Return the (X, Y) coordinate for the center point of the cell that contains the specified text.  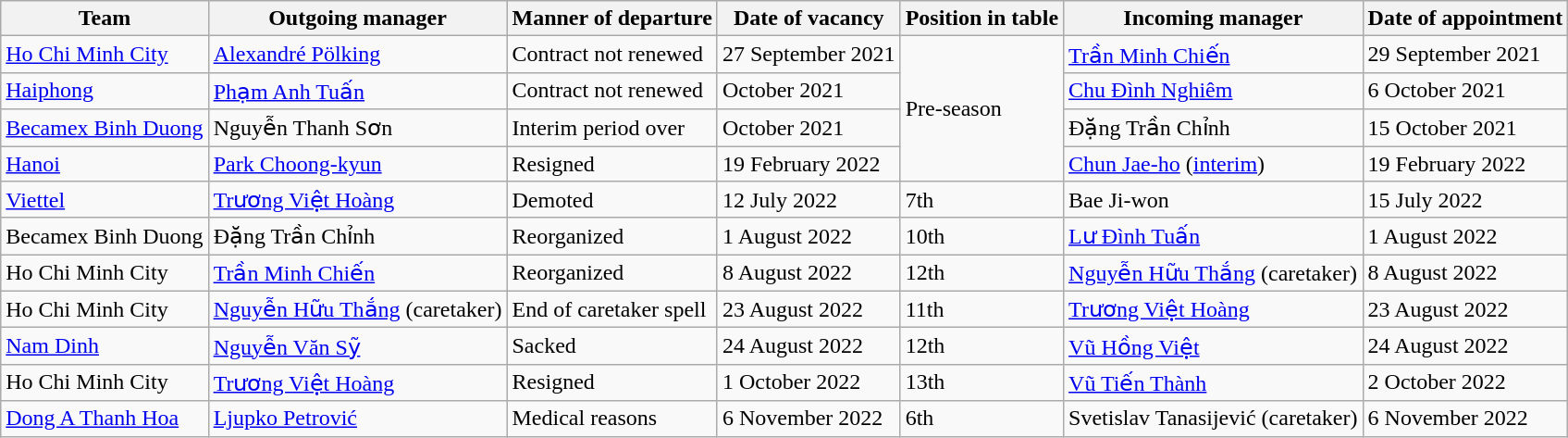
Manner of departure (612, 19)
Nam Dinh (105, 346)
Demoted (612, 200)
Position in table (982, 19)
6 October 2021 (1465, 91)
27 September 2021 (809, 55)
12 July 2022 (809, 200)
Lư Đình Tuấn (1214, 236)
Alexandré Pölking (357, 55)
Vũ Tiến Thành (1214, 382)
29 September 2021 (1465, 55)
Phạm Anh Tuấn (357, 91)
Vũ Hồng Việt (1214, 346)
2 October 2022 (1465, 382)
Nguyễn Văn Sỹ (357, 346)
7th (982, 200)
Viettel (105, 200)
Medical reasons (612, 419)
Date of appointment (1465, 19)
Sacked (612, 346)
13th (982, 382)
Outgoing manager (357, 19)
11th (982, 309)
Incoming manager (1214, 19)
Nguyễn Thanh Sơn (357, 128)
Haiphong (105, 91)
Dong A Thanh Hoa (105, 419)
15 July 2022 (1465, 200)
Pre-season (982, 109)
1 October 2022 (809, 382)
10th (982, 236)
Ljupko Petrović (357, 419)
15 October 2021 (1465, 128)
Hanoi (105, 164)
Chun Jae-ho (interim) (1214, 164)
Date of vacancy (809, 19)
Interim period over (612, 128)
Park Choong-kyun (357, 164)
Svetislav Tanasijević (caretaker) (1214, 419)
6th (982, 419)
Bae Ji-won (1214, 200)
End of caretaker spell (612, 309)
Chu Đình Nghiêm (1214, 91)
Team (105, 19)
